Pinpoint the cell where the given text exists, returning its (x, y) midpoint coordinate. 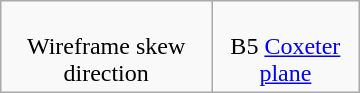
B5 Coxeter plane (286, 47)
Wireframe skew direction (106, 47)
